Find where the given text appears and provide that cell's center as (x, y) coordinate. 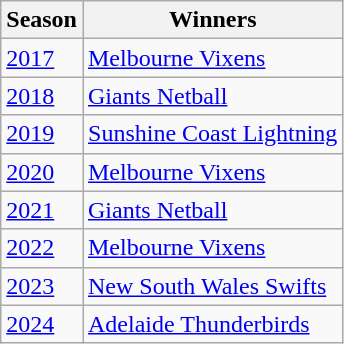
2021 (42, 210)
New South Wales Swifts (212, 286)
2024 (42, 324)
Sunshine Coast Lightning (212, 134)
2020 (42, 172)
Winners (212, 20)
Season (42, 20)
2019 (42, 134)
2018 (42, 96)
2023 (42, 286)
2022 (42, 248)
2017 (42, 58)
Adelaide Thunderbirds (212, 324)
